Pinpoint the cell where the given text exists, returning its (X, Y) midpoint coordinate. 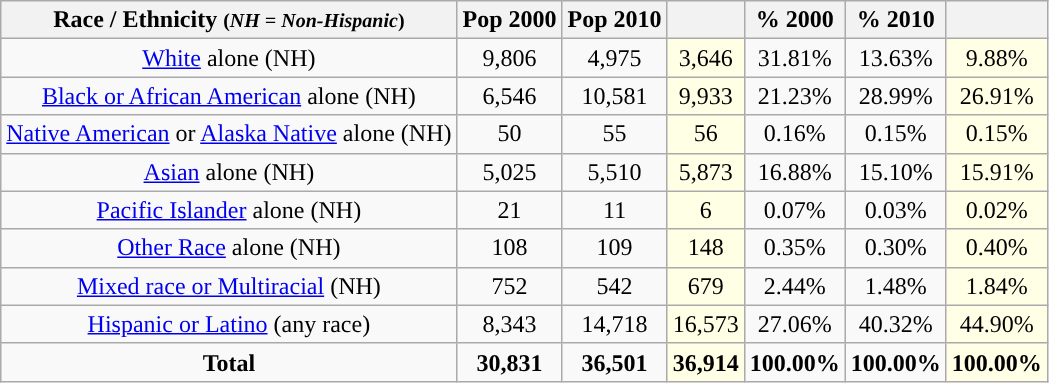
0.35% (794, 248)
109 (614, 248)
White alone (NH) (229, 58)
9,806 (510, 58)
4,975 (614, 58)
Pop 2000 (510, 20)
Pop 2010 (614, 20)
5,510 (614, 172)
Black or African American alone (NH) (229, 96)
36,501 (614, 362)
40.32% (896, 324)
Total (229, 362)
13.63% (896, 58)
8,343 (510, 324)
50 (510, 134)
9,933 (706, 96)
542 (614, 286)
15.10% (896, 172)
Race / Ethnicity (NH = Non-Hispanic) (229, 20)
0.40% (996, 248)
9.88% (996, 58)
3,646 (706, 58)
1.48% (896, 286)
44.90% (996, 324)
15.91% (996, 172)
5,873 (706, 172)
2.44% (794, 286)
0.30% (896, 248)
55 (614, 134)
Hispanic or Latino (any race) (229, 324)
11 (614, 210)
30,831 (510, 362)
26.91% (996, 96)
10,581 (614, 96)
14,718 (614, 324)
16.88% (794, 172)
Asian alone (NH) (229, 172)
31.81% (794, 58)
0.16% (794, 134)
148 (706, 248)
0.07% (794, 210)
0.02% (996, 210)
Mixed race or Multiracial (NH) (229, 286)
6 (706, 210)
1.84% (996, 286)
% 2000 (794, 20)
108 (510, 248)
56 (706, 134)
21.23% (794, 96)
5,025 (510, 172)
Other Race alone (NH) (229, 248)
Pacific Islander alone (NH) (229, 210)
752 (510, 286)
Native American or Alaska Native alone (NH) (229, 134)
28.99% (896, 96)
6,546 (510, 96)
16,573 (706, 324)
0.03% (896, 210)
% 2010 (896, 20)
27.06% (794, 324)
679 (706, 286)
36,914 (706, 362)
21 (510, 210)
